Return the (X, Y) coordinate for the center point of the cell that contains the specified text.  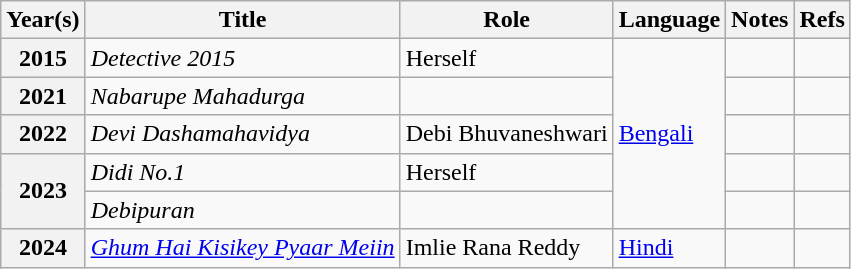
Title (242, 20)
Hindi (669, 248)
2024 (43, 248)
2015 (43, 58)
2021 (43, 96)
Debi Bhuvaneshwari (506, 134)
Role (506, 20)
Imlie Rana Reddy (506, 248)
Didi No.1 (242, 172)
Ghum Hai Kisikey Pyaar Meiin (242, 248)
Year(s) (43, 20)
2023 (43, 191)
Nabarupe Mahadurga (242, 96)
Devi Dashamahavidya (242, 134)
Refs (822, 20)
Notes (760, 20)
Bengali (669, 134)
Debipuran (242, 210)
Language (669, 20)
Detective 2015 (242, 58)
2022 (43, 134)
